Return (x, y) of the center of cell containing provided text 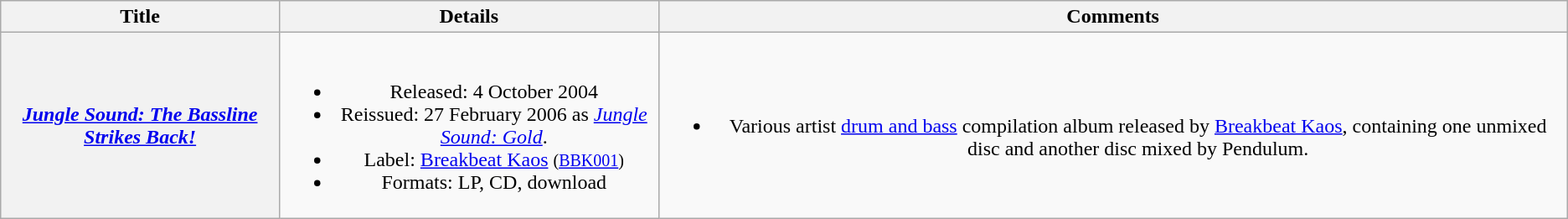
Released: 4 October 2004Reissued: 27 February 2006 as Jungle Sound: Gold.Label: Breakbeat Kaos (BBK001)Formats: LP, CD, download (469, 126)
Various artist drum and bass compilation album released by Breakbeat Kaos, containing one unmixed disc and another disc mixed by Pendulum. (1112, 126)
Title (141, 17)
Comments (1112, 17)
Jungle Sound: The Bassline Strikes Back! (141, 126)
Details (469, 17)
